Provide the (x, y) coordinate of the cell's center where the given text is located.  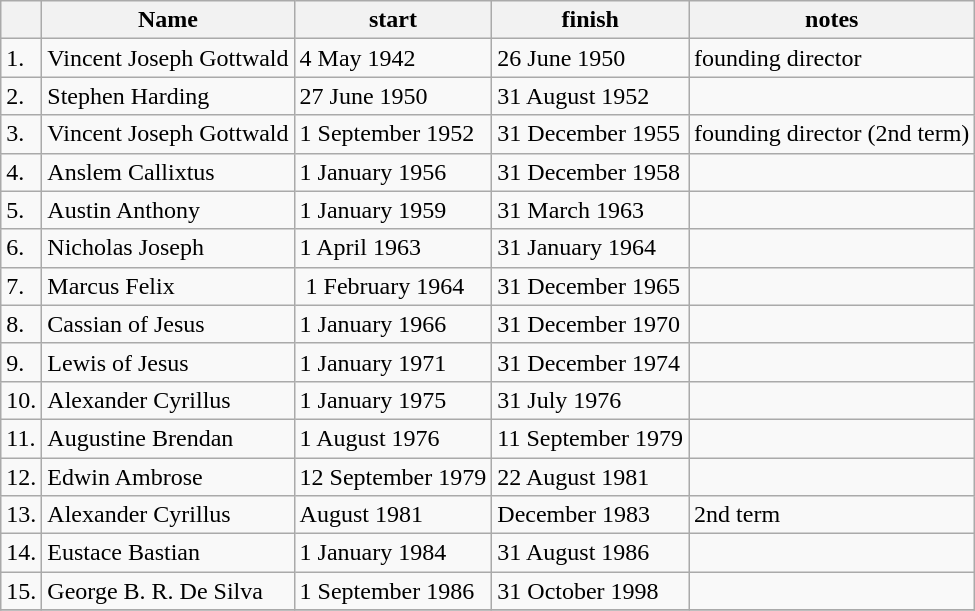
Augustine Brendan (168, 438)
31 December 1958 (590, 172)
15. (22, 591)
14. (22, 553)
Anslem Callixtus (168, 172)
1. (22, 58)
12 September 1979 (393, 477)
11 September 1979 (590, 438)
31 December 1974 (590, 362)
December 1983 (590, 515)
13. (22, 515)
31 October 1998 (590, 591)
George B. R. De Silva (168, 591)
1 April 1963 (393, 248)
start (393, 20)
notes (832, 20)
1 January 1971 (393, 362)
31 January 1964 (590, 248)
31 July 1976 (590, 400)
Austin Anthony (168, 210)
1 January 1959 (393, 210)
Name (168, 20)
Cassian of Jesus (168, 324)
12. (22, 477)
6. (22, 248)
11. (22, 438)
1 January 1966 (393, 324)
Marcus Felix (168, 286)
Eustace Bastian (168, 553)
4 May 1942 (393, 58)
5. (22, 210)
27 June 1950 (393, 96)
2nd term (832, 515)
8. (22, 324)
August 1981 (393, 515)
31 December 1970 (590, 324)
Edwin Ambrose (168, 477)
10. (22, 400)
1 September 1952 (393, 134)
1 September 1986 (393, 591)
31 August 1952 (590, 96)
Stephen Harding (168, 96)
31 December 1965 (590, 286)
finish (590, 20)
31 March 1963 (590, 210)
1 January 1956 (393, 172)
22 August 1981 (590, 477)
founding director (832, 58)
3. (22, 134)
31 December 1955 (590, 134)
9. (22, 362)
Nicholas Joseph (168, 248)
2. (22, 96)
1 February 1964 (393, 286)
26 June 1950 (590, 58)
4. (22, 172)
1 August 1976 (393, 438)
Lewis of Jesus (168, 362)
founding director (2nd term) (832, 134)
7. (22, 286)
1 January 1984 (393, 553)
31 August 1986 (590, 553)
1 January 1975 (393, 400)
